Return (X, Y) of the center of cell containing provided text 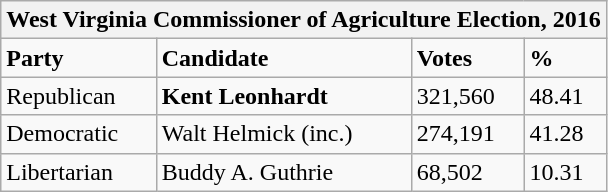
68,502 (468, 172)
41.28 (565, 134)
Democratic (79, 134)
48.41 (565, 96)
Walt Helmick (inc.) (284, 134)
Party (79, 58)
Kent Leonhardt (284, 96)
West Virginia Commissioner of Agriculture Election, 2016 (304, 20)
274,191 (468, 134)
Buddy A. Guthrie (284, 172)
% (565, 58)
Libertarian (79, 172)
321,560 (468, 96)
Republican (79, 96)
10.31 (565, 172)
Votes (468, 58)
Candidate (284, 58)
